Search for the cell housing the specified text and yield its [x, y] center coordinate. 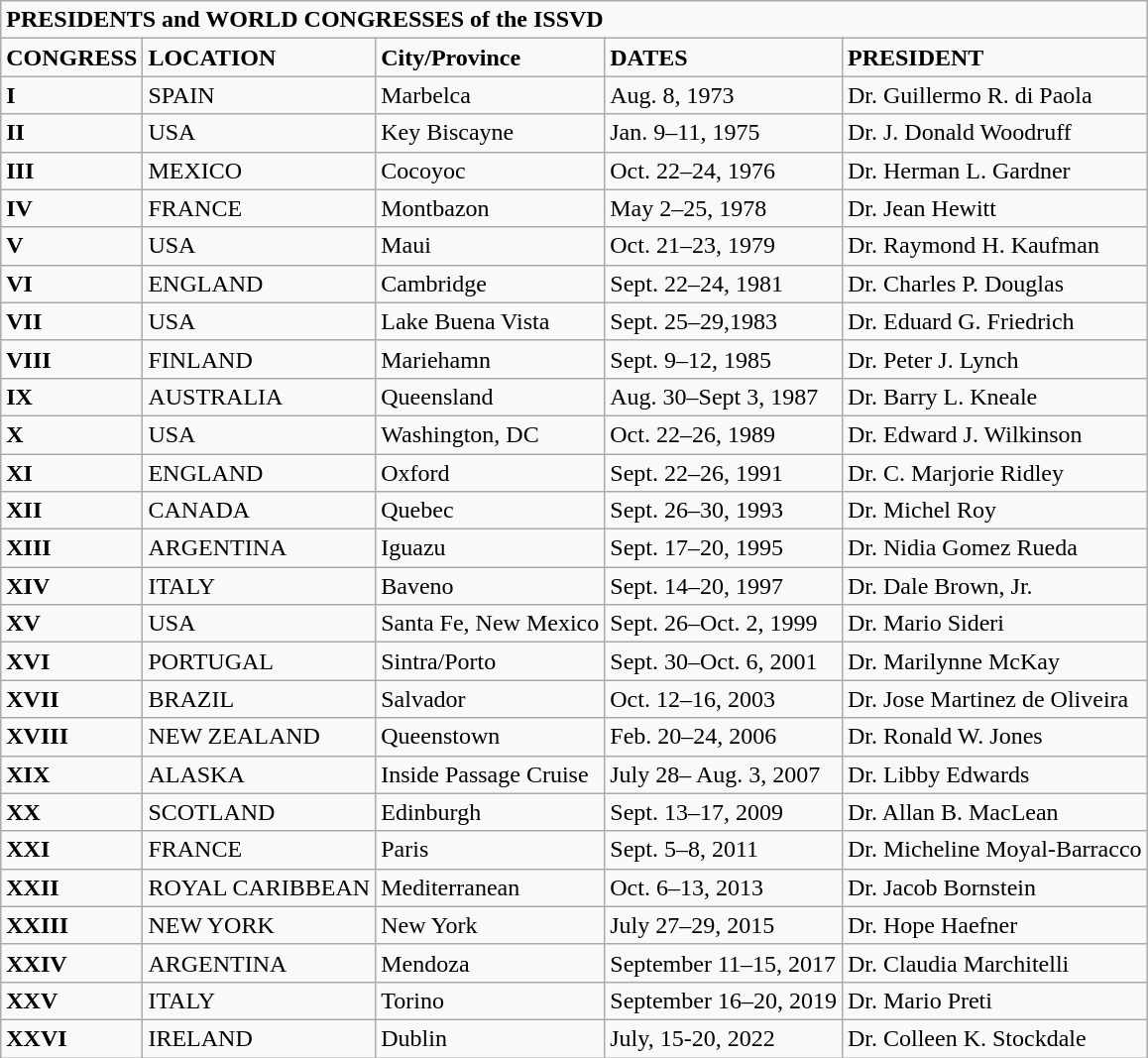
SCOTLAND [260, 812]
Dublin [490, 1038]
Sept. 22–24, 1981 [724, 284]
Queenstown [490, 737]
I [71, 95]
Dr. C. Marjorie Ridley [994, 473]
Dr. Herman L. Gardner [994, 171]
Jan. 9–11, 1975 [724, 133]
CANADA [260, 511]
PORTUGAL [260, 661]
May 2–25, 1978 [724, 208]
Oct. 22–26, 1989 [724, 434]
Oxford [490, 473]
Sept. 25–29,1983 [724, 321]
Dr. Nidia Gomez Rueda [994, 548]
Oct. 22–24, 1976 [724, 171]
Dr. J. Donald Woodruff [994, 133]
Dr. Michel Roy [994, 511]
DATES [724, 58]
July 28– Aug. 3, 2007 [724, 774]
Sept. 5–8, 2011 [724, 850]
Dr. Barry L. Kneale [994, 397]
XXV [71, 1000]
XXII [71, 887]
Dr. Ronald W. Jones [994, 737]
Dr. Libby Edwards [994, 774]
Paris [490, 850]
VIII [71, 359]
CONGRESS [71, 58]
September 11–15, 2017 [724, 963]
Key Biscayne [490, 133]
July, 15-20, 2022 [724, 1038]
XXI [71, 850]
AUSTRALIA [260, 397]
XVI [71, 661]
Dr. Edward J. Wilkinson [994, 434]
XX [71, 812]
Queensland [490, 397]
XIII [71, 548]
Sept. 22–26, 1991 [724, 473]
Sept. 14–20, 1997 [724, 586]
Montbazon [490, 208]
XIX [71, 774]
VI [71, 284]
Edinburgh [490, 812]
XI [71, 473]
Dr. Colleen K. Stockdale [994, 1038]
XVII [71, 699]
Dr. Allan B. MacLean [994, 812]
Dr. Micheline Moyal-Barracco [994, 850]
NEW YORK [260, 925]
Baveno [490, 586]
NEW ZEALAND [260, 737]
Dr. Charles P. Douglas [994, 284]
ALASKA [260, 774]
ROYAL CARIBBEAN [260, 887]
Dr. Claudia Marchitelli [994, 963]
Sept. 13–17, 2009 [724, 812]
New York [490, 925]
III [71, 171]
X [71, 434]
XII [71, 511]
PRESIDENTS and WORLD CONGRESSES of the ISSVD [574, 20]
Dr. Raymond H. Kaufman [994, 246]
SPAIN [260, 95]
Mendoza [490, 963]
Maui [490, 246]
V [71, 246]
IX [71, 397]
Sept. 26–30, 1993 [724, 511]
II [71, 133]
July 27–29, 2015 [724, 925]
VII [71, 321]
Oct. 12–16, 2003 [724, 699]
Iguazu [490, 548]
MEXICO [260, 171]
Santa Fe, New Mexico [490, 624]
Marbelca [490, 95]
Sept. 17–20, 1995 [724, 548]
Dr. Jacob Bornstein [994, 887]
City/Province [490, 58]
Dr. Marilynne McKay [994, 661]
Oct. 6–13, 2013 [724, 887]
Dr. Guillermo R. di Paola [994, 95]
IRELAND [260, 1038]
Dr. Mario Preti [994, 1000]
Dr. Peter J. Lynch [994, 359]
PRESIDENT [994, 58]
Salvador [490, 699]
Mariehamn [490, 359]
September 16–20, 2019 [724, 1000]
Cocoyoc [490, 171]
Sept. 26–Oct. 2, 1999 [724, 624]
Dr. Eduard G. Friedrich [994, 321]
XXIV [71, 963]
BRAZIL [260, 699]
Dr. Hope Haefner [994, 925]
Lake Buena Vista [490, 321]
Sintra/Porto [490, 661]
IV [71, 208]
Sept. 30–Oct. 6, 2001 [724, 661]
Washington, DC [490, 434]
Dr. Jose Martinez de Oliveira [994, 699]
Sept. 9–12, 1985 [724, 359]
XXVI [71, 1038]
XV [71, 624]
Torino [490, 1000]
XXIII [71, 925]
XVIII [71, 737]
Inside Passage Cruise [490, 774]
XIV [71, 586]
FINLAND [260, 359]
Aug. 8, 1973 [724, 95]
LOCATION [260, 58]
Mediterranean [490, 887]
Dr. Jean Hewitt [994, 208]
Oct. 21–23, 1979 [724, 246]
Cambridge [490, 284]
Feb. 20–24, 2006 [724, 737]
Quebec [490, 511]
Aug. 30–Sept 3, 1987 [724, 397]
Dr. Dale Brown, Jr. [994, 586]
Dr. Mario Sideri [994, 624]
